Locate the cell with the specified text and output its [x, y] center coordinate. 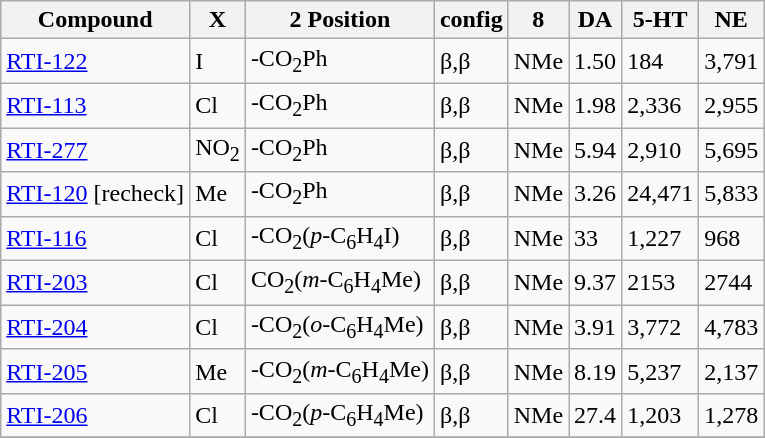
RTI-205 [96, 371]
2153 [660, 283]
RTI-113 [96, 105]
2,955 [732, 105]
-CO2(p-C6H4Me) [340, 416]
RTI-277 [96, 150]
3.91 [596, 327]
8.19 [596, 371]
3.26 [596, 194]
2,137 [732, 371]
config [471, 20]
RTI-116 [96, 238]
5,695 [732, 150]
-CO2(m-C6H4Me) [340, 371]
-CO2(o-C6H4Me) [340, 327]
CO2(m-C6H4Me) [340, 283]
3,791 [732, 61]
RTI-206 [96, 416]
RTI-204 [96, 327]
X [218, 20]
3,772 [660, 327]
1,227 [660, 238]
2,336 [660, 105]
-CO2(p-C6H4I) [340, 238]
5,833 [732, 194]
5-HT [660, 20]
Compound [96, 20]
33 [596, 238]
968 [732, 238]
2744 [732, 283]
27.4 [596, 416]
RTI-120 [recheck] [96, 194]
9.37 [596, 283]
2 Position [340, 20]
RTI-122 [96, 61]
DA [596, 20]
1,203 [660, 416]
NO2 [218, 150]
I [218, 61]
NE [732, 20]
1,278 [732, 416]
24,471 [660, 194]
5.94 [596, 150]
5,237 [660, 371]
1.98 [596, 105]
184 [660, 61]
8 [538, 20]
RTI-203 [96, 283]
4,783 [732, 327]
2,910 [660, 150]
1.50 [596, 61]
